Scan for the cell matching the given text and deliver its [X, Y] coordinate at center. 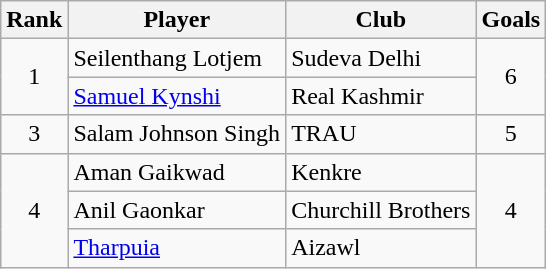
TRAU [381, 134]
Real Kashmir [381, 96]
Anil Gaonkar [177, 210]
Tharpuia [177, 248]
Seilenthang Lotjem [177, 58]
Club [381, 20]
1 [34, 77]
Salam Johnson Singh [177, 134]
Aman Gaikwad [177, 172]
Rank [34, 20]
Aizawl [381, 248]
Player [177, 20]
Churchill Brothers [381, 210]
Sudeva Delhi [381, 58]
5 [511, 134]
3 [34, 134]
Kenkre [381, 172]
Samuel Kynshi [177, 96]
Goals [511, 20]
6 [511, 77]
